Return the [X, Y] coordinate for the center point of the cell that contains the specified text.  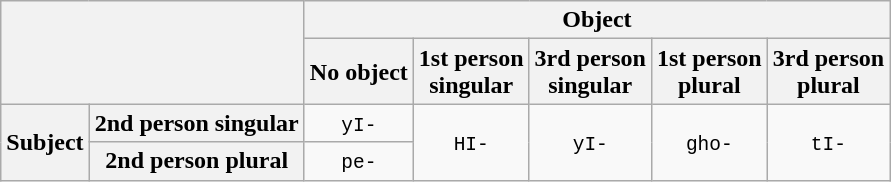
1st personplural [709, 72]
Object [596, 20]
3rd personsingular [590, 72]
2nd person plural [196, 161]
tI- [828, 142]
HI- [471, 142]
1st personsingular [471, 72]
Subject [45, 142]
gho- [709, 142]
pe- [358, 161]
3rd personplural [828, 72]
2nd person singular [196, 123]
No object [358, 72]
